Find where the given text appears and provide that cell's center as [x, y] coordinate. 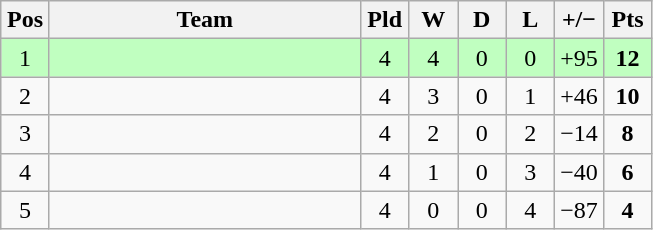
+95 [580, 58]
5 [26, 210]
−14 [580, 134]
Pld [384, 20]
−87 [580, 210]
8 [628, 134]
W [434, 20]
Pts [628, 20]
+/− [580, 20]
L [530, 20]
−40 [580, 172]
10 [628, 96]
+46 [580, 96]
Team [204, 20]
12 [628, 58]
Pos [26, 20]
6 [628, 172]
D [482, 20]
